From the cell containing the given text, extract its center point as (x, y) coordinate. 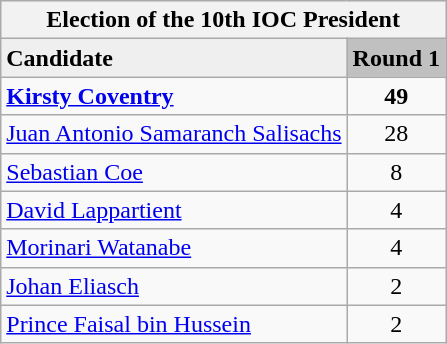
49 (396, 96)
Round 1 (396, 58)
Kirsty Coventry (174, 96)
8 (396, 172)
Morinari Watanabe (174, 248)
Election of the 10th IOC President (224, 20)
Sebastian Coe (174, 172)
David Lappartient (174, 210)
Juan Antonio Samaranch Salisachs (174, 134)
Prince Faisal bin Hussein (174, 324)
Candidate (174, 58)
28 (396, 134)
Johan Eliasch (174, 286)
